Return [x, y] of the center of cell containing provided text 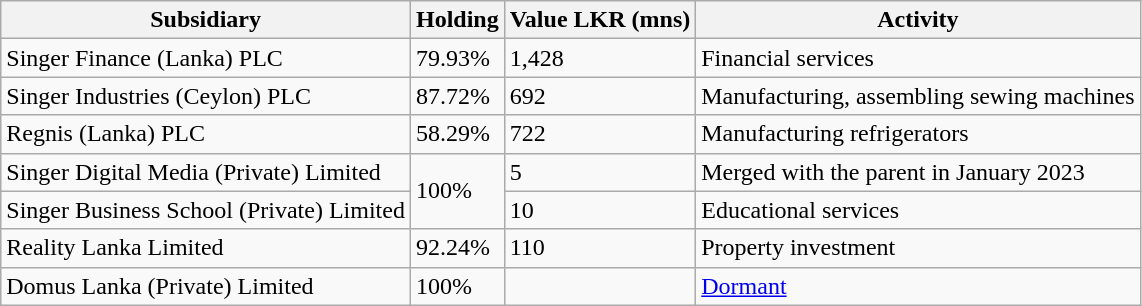
Property investment [918, 248]
Singer Industries (Ceylon) PLC [206, 96]
Financial services [918, 58]
58.29% [457, 134]
692 [600, 96]
10 [600, 210]
Singer Digital Media (Private) Limited [206, 172]
Domus Lanka (Private) Limited [206, 286]
79.93% [457, 58]
1,428 [600, 58]
Manufacturing, assembling sewing machines [918, 96]
Dormant [918, 286]
87.72% [457, 96]
Activity [918, 20]
Regnis (Lanka) PLC [206, 134]
Educational services [918, 210]
Singer Business School (Private) Limited [206, 210]
92.24% [457, 248]
Value LKR (mns) [600, 20]
5 [600, 172]
Holding [457, 20]
722 [600, 134]
Singer Finance (Lanka) PLC [206, 58]
Manufacturing refrigerators [918, 134]
Reality Lanka Limited [206, 248]
Subsidiary [206, 20]
110 [600, 248]
Merged with the parent in January 2023 [918, 172]
